Provide the (x, y) coordinate of the cell's center where the given text is located.  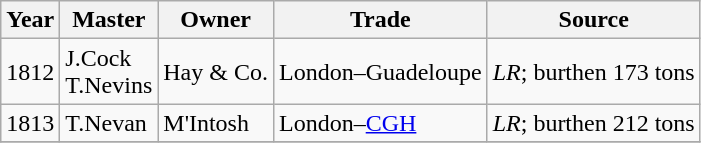
Trade (380, 20)
1812 (30, 72)
Year (30, 20)
LR; burthen 212 tons (594, 123)
London–Guadeloupe (380, 72)
J.CockT.Nevins (109, 72)
M'Intosh (216, 123)
Master (109, 20)
T.Nevan (109, 123)
London–CGH (380, 123)
Source (594, 20)
1813 (30, 123)
Owner (216, 20)
LR; burthen 173 tons (594, 72)
Hay & Co. (216, 72)
